From the cell containing the given text, extract its center point as (X, Y) coordinate. 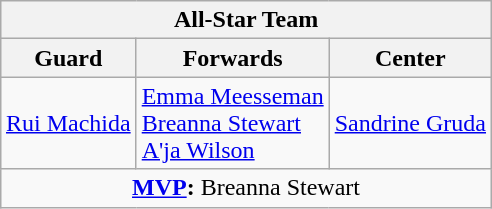
Emma Meesseman Breanna Stewart A'ja Wilson (232, 123)
Center (410, 58)
Rui Machida (68, 123)
Guard (68, 58)
MVP: Breanna Stewart (246, 188)
Sandrine Gruda (410, 123)
All-Star Team (246, 20)
Forwards (232, 58)
